Output the (x, y) coordinate of the center of the cell containing the given text.  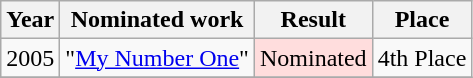
4th Place (422, 58)
Nominated (313, 58)
Result (313, 20)
Nominated work (158, 20)
Year (30, 20)
Place (422, 20)
"My Number One" (158, 58)
2005 (30, 58)
